Locate the cell with the specified text and output its [x, y] center coordinate. 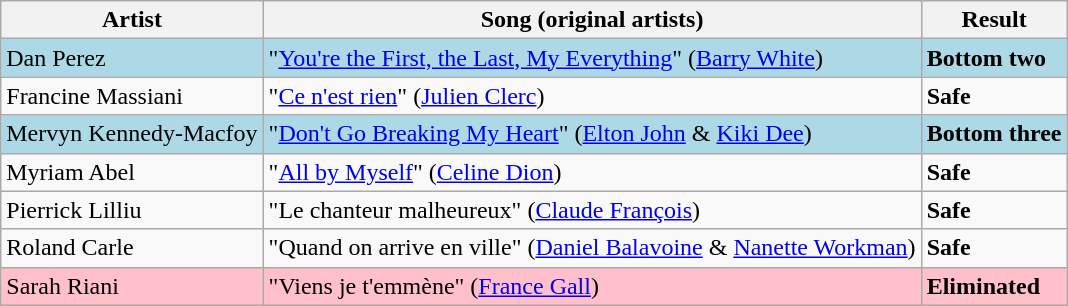
Artist [132, 20]
"All by Myself" (Celine Dion) [592, 172]
"Don't Go Breaking My Heart" (Elton John & Kiki Dee) [592, 134]
"Ce n'est rien" (Julien Clerc) [592, 96]
"Le chanteur malheureux" (Claude François) [592, 210]
Sarah Riani [132, 286]
Myriam Abel [132, 172]
Result [994, 20]
Bottom three [994, 134]
"Quand on arrive en ville" (Daniel Balavoine & Nanette Workman) [592, 248]
Bottom two [994, 58]
Roland Carle [132, 248]
Song (original artists) [592, 20]
"You're the First, the Last, My Everything" (Barry White) [592, 58]
Mervyn Kennedy-Macfoy [132, 134]
Francine Massiani [132, 96]
"Viens je t'emmène" (France Gall) [592, 286]
Pierrick Lilliu [132, 210]
Eliminated [994, 286]
Dan Perez [132, 58]
